Return the [x, y] coordinate for the center point of the cell that contains the specified text.  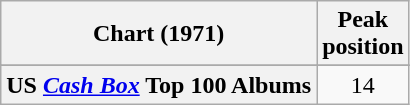
Chart (1971) [159, 34]
14 [363, 85]
US Cash Box Top 100 Albums [159, 85]
Peakposition [363, 34]
